Detect which cell encompasses the target text, then output its (X, Y) center coordinate. 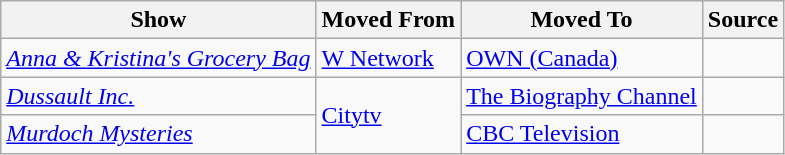
Source (742, 20)
Citytv (388, 115)
Anna & Kristina's Grocery Bag (158, 58)
Moved From (388, 20)
The Biography Channel (582, 96)
W Network (388, 58)
Murdoch Mysteries (158, 134)
Dussault Inc. (158, 96)
Show (158, 20)
Moved To (582, 20)
OWN (Canada) (582, 58)
CBC Television (582, 134)
